Extract the [x, y] coordinate from the center of the cell holding the provided text.  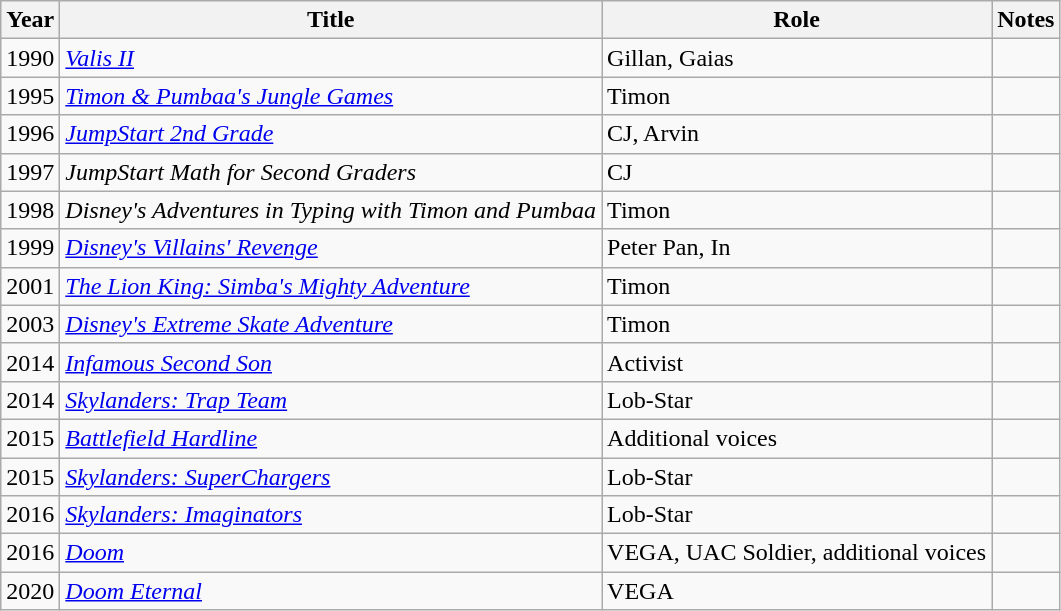
2020 [30, 591]
Disney's Villains' Revenge [331, 248]
Infamous Second Son [331, 362]
Title [331, 20]
Skylanders: Imaginators [331, 515]
1995 [30, 96]
Role [797, 20]
VEGA [797, 591]
VEGA, UAC Soldier, additional voices [797, 553]
Skylanders: SuperChargers [331, 477]
2001 [30, 286]
Notes [1026, 20]
1990 [30, 58]
CJ [797, 172]
1997 [30, 172]
Disney's Extreme Skate Adventure [331, 324]
JumpStart 2nd Grade [331, 134]
The Lion King: Simba's Mighty Adventure [331, 286]
Additional voices [797, 438]
1998 [30, 210]
Battlefield Hardline [331, 438]
Doom Eternal [331, 591]
JumpStart Math for Second Graders [331, 172]
Disney's Adventures in Typing with Timon and Pumbaa [331, 210]
Gillan, Gaias [797, 58]
Timon & Pumbaa's Jungle Games [331, 96]
Valis II [331, 58]
Skylanders: Trap Team [331, 400]
1999 [30, 248]
Activist [797, 362]
2003 [30, 324]
1996 [30, 134]
Year [30, 20]
CJ, Arvin [797, 134]
Doom [331, 553]
Peter Pan, In [797, 248]
